From the cell containing the given text, extract its center point as [X, Y] coordinate. 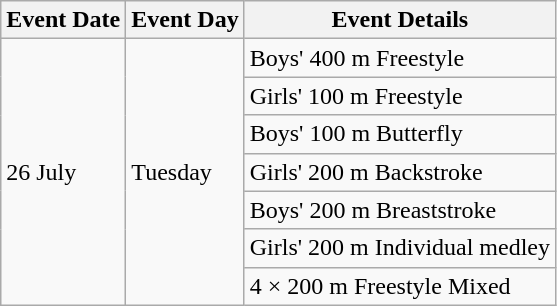
Event Date [64, 20]
Event Details [400, 20]
Event Day [185, 20]
Boys' 400 m Freestyle [400, 58]
Tuesday [185, 172]
26 July [64, 172]
Girls' 200 m Individual medley [400, 248]
Girls' 100 m Freestyle [400, 96]
Girls' 200 m Backstroke [400, 172]
Boys' 100 m Butterfly [400, 134]
Boys' 200 m Breaststroke [400, 210]
4 × 200 m Freestyle Mixed [400, 286]
